Provide the [X, Y] coordinate of the cell's center where the given text is located.  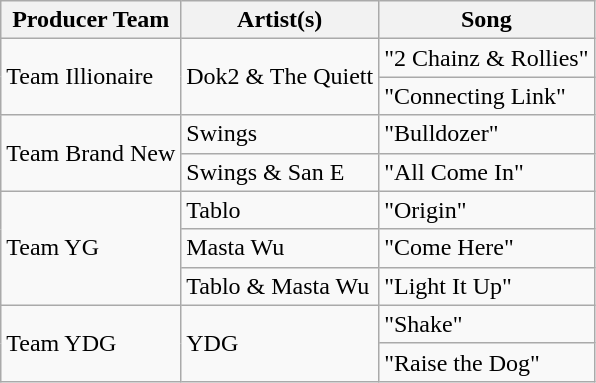
"Come Here" [486, 248]
Tablo [280, 210]
Team Illionaire [91, 77]
"Raise the Dog" [486, 362]
Swings & San E [280, 172]
"Shake" [486, 324]
Team Brand New [91, 153]
YDG [280, 343]
"Connecting Link" [486, 96]
"2 Chainz & Rollies" [486, 58]
"Bulldozer" [486, 134]
Team YDG [91, 343]
Swings [280, 134]
Song [486, 20]
Artist(s) [280, 20]
"Origin" [486, 210]
Dok2 & The Quiett [280, 77]
"Light It Up" [486, 286]
Producer Team [91, 20]
Tablo & Masta Wu [280, 286]
Team YG [91, 248]
Masta Wu [280, 248]
"All Come In" [486, 172]
